Search for the cell housing the specified text and yield its (X, Y) center coordinate. 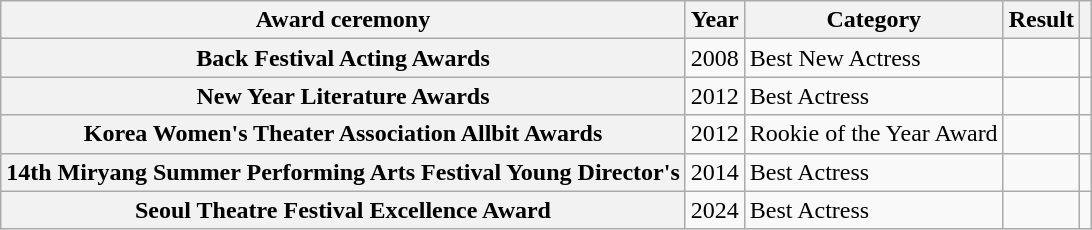
Korea Women's Theater Association Allbit Awards (344, 134)
2008 (714, 58)
Seoul Theatre Festival Excellence Award (344, 210)
Award ceremony (344, 20)
Rookie of the Year Award (874, 134)
2014 (714, 172)
New Year Literature Awards (344, 96)
Year (714, 20)
14th Miryang Summer Performing Arts Festival Young Director's (344, 172)
Back Festival Acting Awards (344, 58)
Best New Actress (874, 58)
Category (874, 20)
Result (1041, 20)
2024 (714, 210)
